Extract the (x, y) coordinate from the center of the cell holding the provided text.  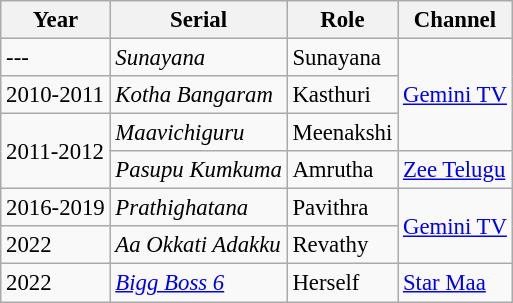
Maavichiguru (198, 133)
Meenakshi (342, 133)
Pavithra (342, 208)
2010-2011 (56, 95)
Prathighatana (198, 208)
Channel (456, 20)
Kotha Bangaram (198, 95)
Year (56, 20)
2016-2019 (56, 208)
Pasupu Kumkuma (198, 170)
Serial (198, 20)
Role (342, 20)
Zee Telugu (456, 170)
2011-2012 (56, 152)
--- (56, 58)
Star Maa (456, 283)
Kasthuri (342, 95)
Amrutha (342, 170)
Bigg Boss 6 (198, 283)
Revathy (342, 245)
Aa Okkati Adakku (198, 245)
Herself (342, 283)
